Scan for the cell matching the given text and deliver its [x, y] coordinate at center. 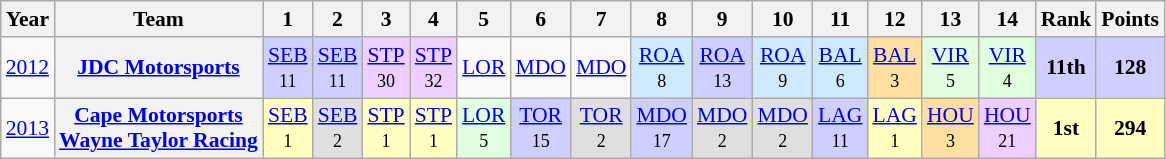
SEB1 [288, 128]
SEB2 [338, 128]
2013 [28, 128]
ROA8 [662, 68]
LOR5 [484, 128]
HOU21 [1008, 128]
STP30 [386, 68]
LOR [484, 68]
TOR15 [540, 128]
TOR2 [602, 128]
Year [28, 19]
Team [158, 19]
LAG11 [840, 128]
128 [1130, 68]
JDC Motorsports [158, 68]
VIR5 [950, 68]
294 [1130, 128]
LAG1 [894, 128]
Points [1130, 19]
3 [386, 19]
2 [338, 19]
VIR4 [1008, 68]
Cape Motorsports Wayne Taylor Racing [158, 128]
HOU3 [950, 128]
12 [894, 19]
11th [1066, 68]
2012 [28, 68]
5 [484, 19]
1 [288, 19]
9 [722, 19]
7 [602, 19]
8 [662, 19]
1st [1066, 128]
BAL3 [894, 68]
4 [434, 19]
BAL6 [840, 68]
13 [950, 19]
STP32 [434, 68]
ROA9 [782, 68]
14 [1008, 19]
Rank [1066, 19]
MDO17 [662, 128]
6 [540, 19]
10 [782, 19]
11 [840, 19]
ROA13 [722, 68]
